Extract the [x, y] coordinate from the center of the cell holding the provided text.  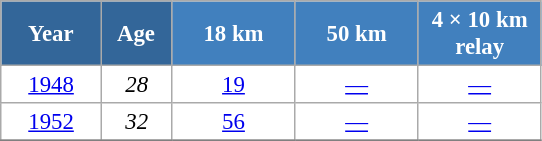
32 [136, 122]
56 [234, 122]
50 km [356, 34]
19 [234, 85]
Age [136, 34]
1948 [52, 85]
28 [136, 85]
18 km [234, 34]
Year [52, 34]
1952 [52, 122]
4 × 10 km relay [480, 34]
